Identify which cell holds the provided text, then report its (x, y) central coordinate. 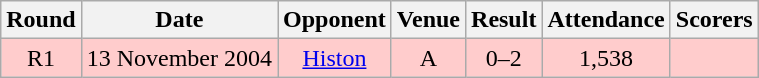
A (428, 58)
1,538 (606, 58)
Result (504, 20)
Opponent (335, 20)
Histon (335, 58)
R1 (41, 58)
13 November 2004 (179, 58)
Scorers (714, 20)
Date (179, 20)
Round (41, 20)
0–2 (504, 58)
Attendance (606, 20)
Venue (428, 20)
